Determine the [X, Y] coordinate at the center of the cell enclosing the given text.  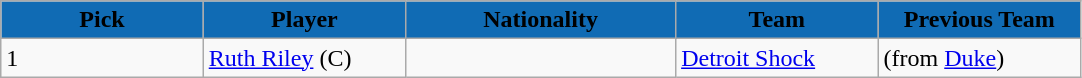
Team [777, 20]
Player [304, 20]
Nationality [541, 20]
Ruth Riley (C) [304, 58]
1 [102, 58]
(from Duke) [980, 58]
Previous Team [980, 20]
Detroit Shock [777, 58]
Pick [102, 20]
